Scan for the cell matching the given text and deliver its (X, Y) coordinate at center. 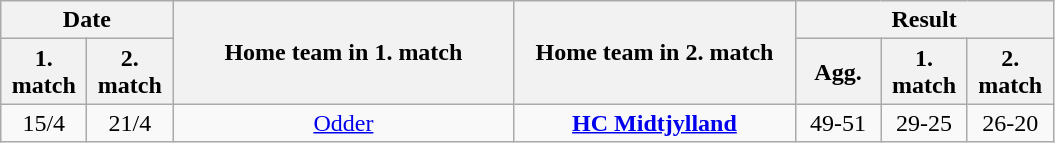
49-51 (838, 123)
Odder (344, 123)
Home team in 2. match (654, 52)
Result (924, 20)
15/4 (44, 123)
Home team in 1. match (344, 52)
26-20 (1010, 123)
29-25 (924, 123)
21/4 (130, 123)
HC Midtjylland (654, 123)
Agg. (838, 72)
Date (87, 20)
